For the text-containing cell, return its midpoint in (x, y) coordinate format. 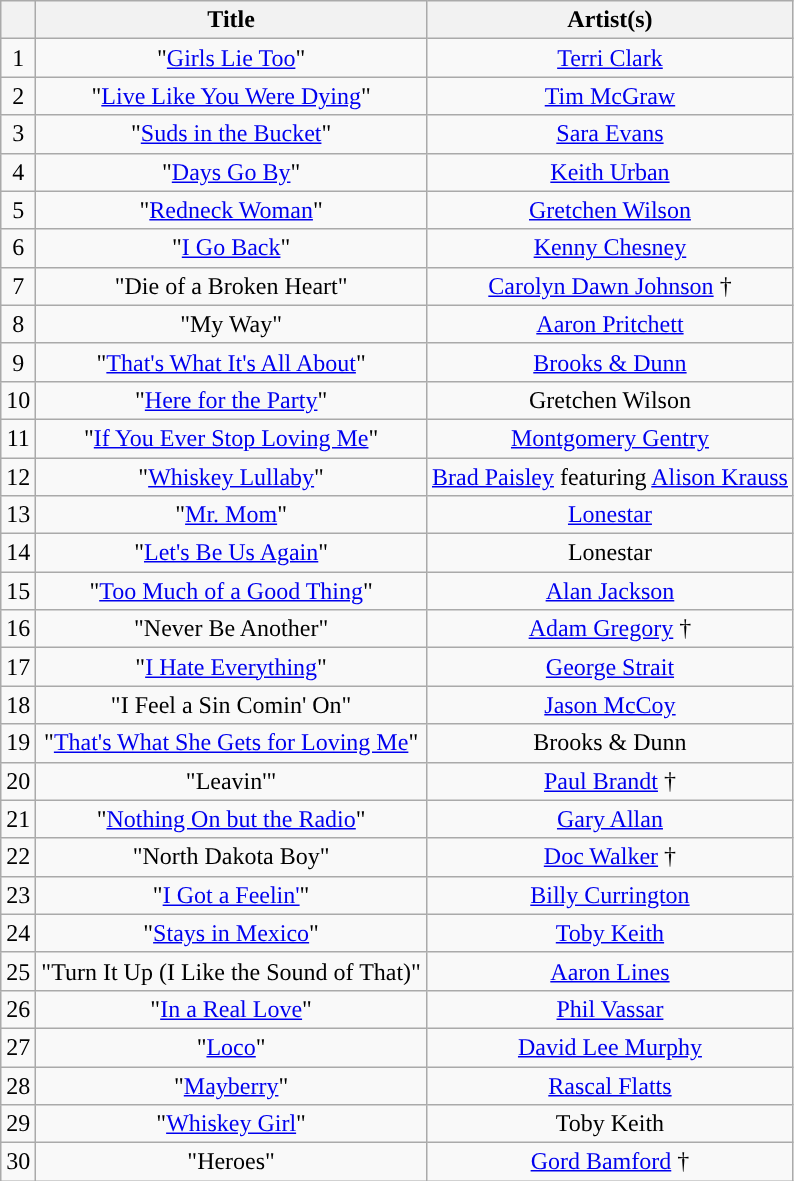
Brad Paisley featuring Alison Krauss (610, 477)
Adam Gregory † (610, 629)
"Loco" (232, 1047)
16 (18, 629)
Paul Brandt † (610, 781)
22 (18, 857)
Phil Vassar (610, 1009)
Jason McCoy (610, 705)
"My Way" (232, 324)
"Here for the Party" (232, 400)
"Whiskey Lullaby" (232, 477)
"Girls Lie Too" (232, 58)
20 (18, 781)
Aaron Lines (610, 971)
Sara Evans (610, 134)
"Whiskey Girl" (232, 1124)
"Turn It Up (I Like the Sound of That)" (232, 971)
23 (18, 895)
"That's What It's All About" (232, 362)
25 (18, 971)
"Days Go By" (232, 172)
7 (18, 286)
"Redneck Woman" (232, 210)
18 (18, 705)
Montgomery Gentry (610, 438)
Gord Bamford † (610, 1162)
3 (18, 134)
11 (18, 438)
29 (18, 1124)
"Nothing On but the Radio" (232, 819)
"Mr. Mom" (232, 515)
"Let's Be Us Again" (232, 553)
Doc Walker † (610, 857)
6 (18, 248)
Terri Clark (610, 58)
13 (18, 515)
"I Feel a Sin Comin' On" (232, 705)
Title (232, 20)
9 (18, 362)
Kenny Chesney (610, 248)
"Never Be Another" (232, 629)
Carolyn Dawn Johnson † (610, 286)
"That's What She Gets for Loving Me" (232, 743)
4 (18, 172)
8 (18, 324)
Aaron Pritchett (610, 324)
"Live Like You Were Dying" (232, 96)
15 (18, 591)
Artist(s) (610, 20)
"Heroes" (232, 1162)
"Stays in Mexico" (232, 933)
27 (18, 1047)
30 (18, 1162)
17 (18, 667)
"I Got a Feelin'" (232, 895)
Keith Urban (610, 172)
"Too Much of a Good Thing" (232, 591)
Rascal Flatts (610, 1085)
"If You Ever Stop Loving Me" (232, 438)
"I Hate Everything" (232, 667)
"Mayberry" (232, 1085)
14 (18, 553)
Tim McGraw (610, 96)
21 (18, 819)
12 (18, 477)
26 (18, 1009)
10 (18, 400)
"I Go Back" (232, 248)
Billy Currington (610, 895)
28 (18, 1085)
5 (18, 210)
David Lee Murphy (610, 1047)
Alan Jackson (610, 591)
24 (18, 933)
"Suds in the Bucket" (232, 134)
"North Dakota Boy" (232, 857)
"In a Real Love" (232, 1009)
2 (18, 96)
19 (18, 743)
"Leavin'" (232, 781)
"Die of a Broken Heart" (232, 286)
George Strait (610, 667)
Gary Allan (610, 819)
1 (18, 58)
